Determine the (x, y) coordinate at the center of the cell enclosing the given text.  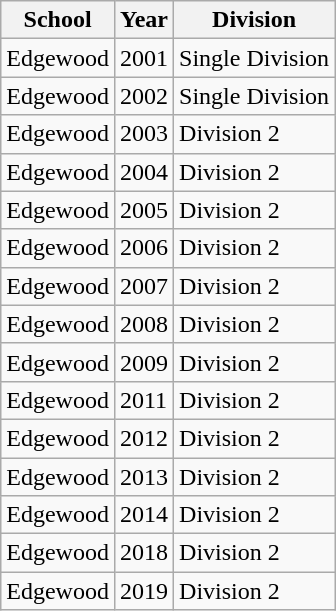
2009 (144, 362)
2012 (144, 438)
2011 (144, 400)
2013 (144, 477)
2005 (144, 210)
2014 (144, 515)
2004 (144, 172)
School (58, 20)
2007 (144, 286)
Year (144, 20)
2003 (144, 134)
2008 (144, 324)
2001 (144, 58)
2018 (144, 553)
2006 (144, 248)
Division (254, 20)
2002 (144, 96)
2019 (144, 591)
